Find where the given text appears and provide that cell's center as [x, y] coordinate. 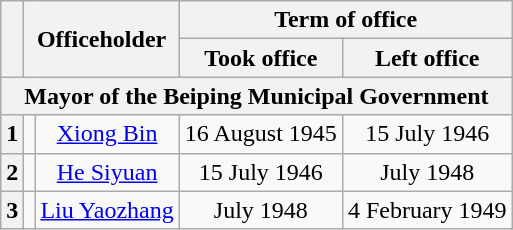
1 [12, 134]
Left office [427, 58]
16 August 1945 [260, 134]
Mayor of the Beiping Municipal Government [256, 96]
Officeholder [102, 39]
Xiong Bin [107, 134]
Liu Yaozhang [107, 210]
Took office [260, 58]
He Siyuan [107, 172]
3 [12, 210]
4 February 1949 [427, 210]
2 [12, 172]
Term of office [346, 20]
